Pinpoint the cell where the given text exists, returning its (X, Y) midpoint coordinate. 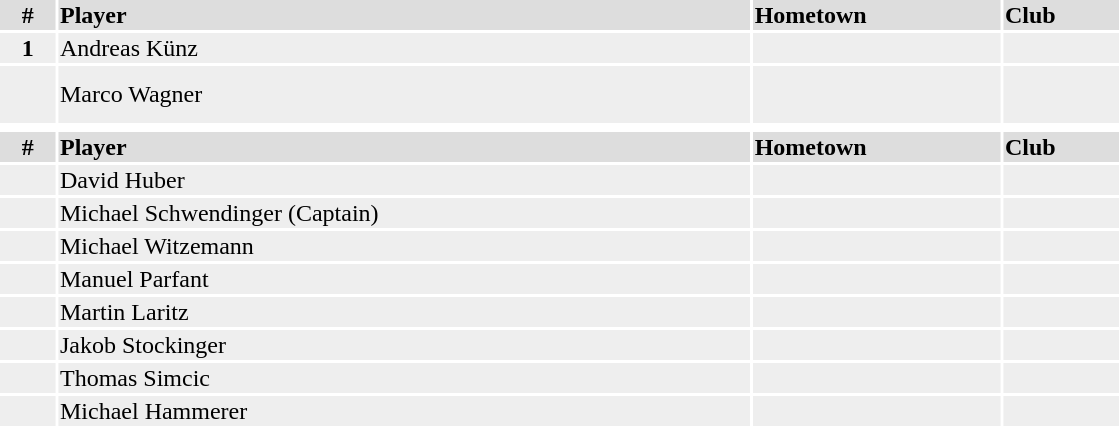
Jakob Stockinger (404, 345)
Manuel Parfant (404, 279)
Martin Laritz (404, 312)
Michael Hammerer (404, 411)
Thomas Simcic (404, 378)
Marco Wagner (404, 94)
Andreas Künz (404, 48)
1 (28, 48)
Michael Witzemann (404, 246)
Michael Schwendinger (Captain) (404, 213)
David Huber (404, 180)
